Provide the [x, y] coordinate of the cell's center where the given text is located.  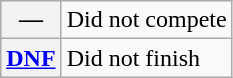
DNF [31, 58]
— [31, 20]
Did not compete [146, 20]
Did not finish [146, 58]
